Extract the (x, y) coordinate from the center of the cell holding the provided text.  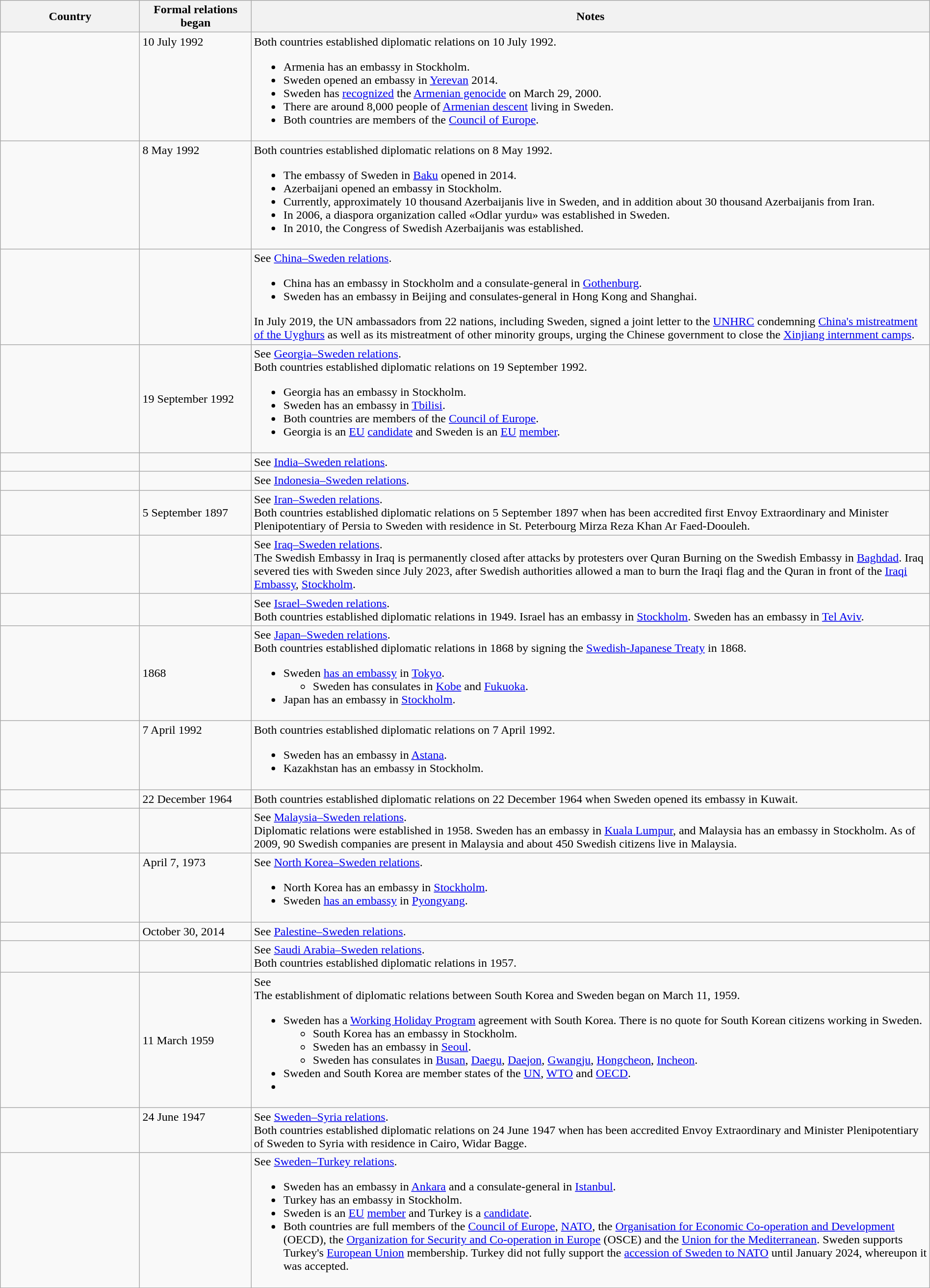
5 September 1897 (195, 513)
Both countries established diplomatic relations on 7 April 1992.Sweden has an embassy in Astana.Kazakhstan has an embassy in Stockholm. (591, 755)
10 July 1992 (195, 86)
See India–Sweden relations. (591, 462)
See Palestine–Sweden relations. (591, 931)
See Saudi Arabia–Sweden relations.Both countries established diplomatic relations in 1957. (591, 956)
1868 (195, 673)
Country (70, 17)
Notes (591, 17)
22 December 1964 (195, 799)
19 September 1992 (195, 398)
Both countries established diplomatic relations on 22 December 1964 when Sweden opened its embassy in Kuwait. (591, 799)
See North Korea–Sweden relations.North Korea has an embassy in Stockholm.Sweden has an embassy in Pyongyang. (591, 888)
24 June 1947 (195, 1130)
7 April 1992 (195, 755)
See Indonesia–Sweden relations. (591, 481)
8 May 1992 (195, 195)
11 March 1959 (195, 1040)
October 30, 2014 (195, 931)
Formal relations began (195, 17)
April 7, 1973 (195, 888)
